Identify which cell holds the provided text, then report its [x, y] central coordinate. 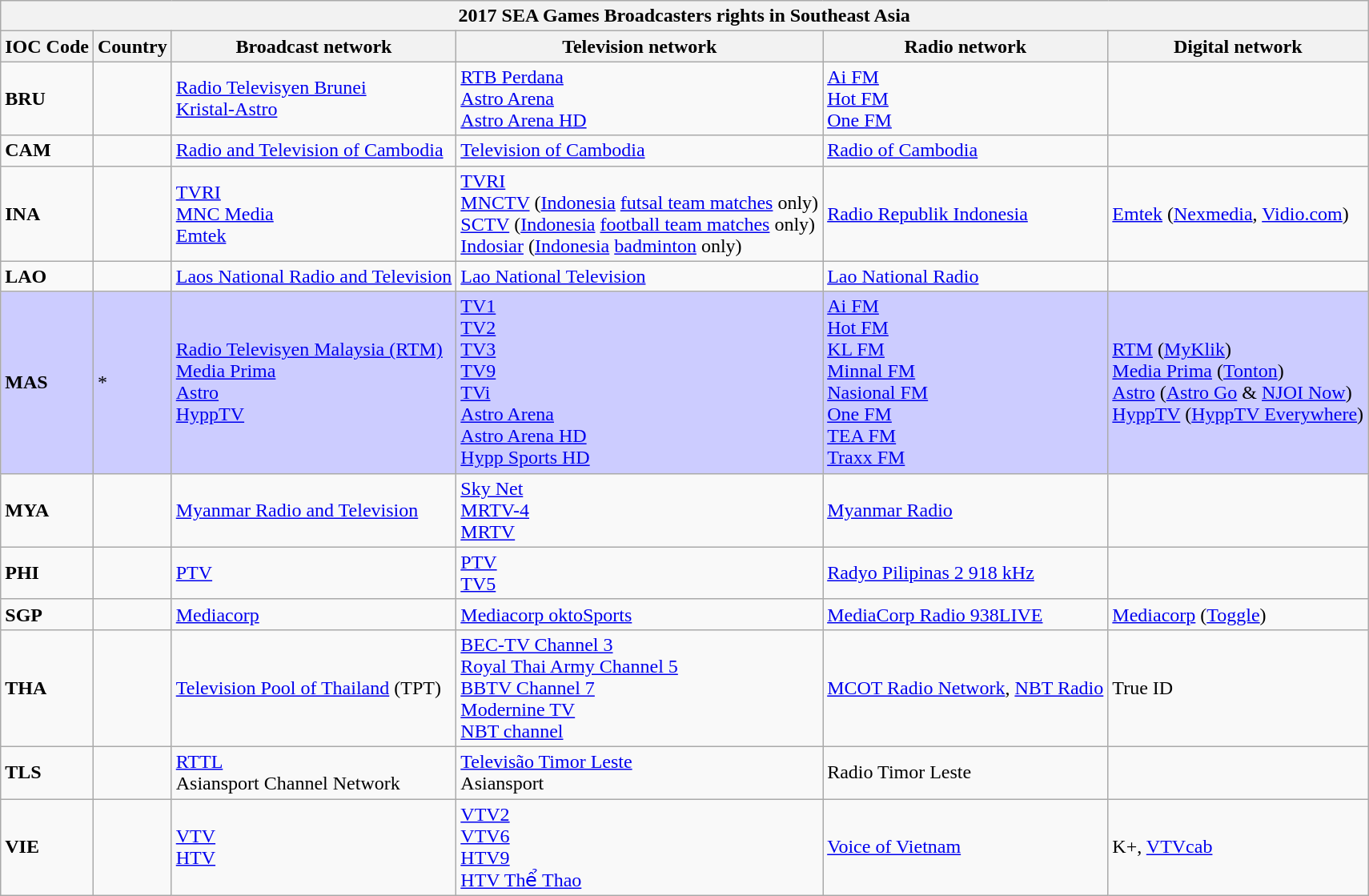
Radio network [966, 46]
CAM [47, 151]
Televisão Timor LesteAsiansport [640, 772]
PHI [47, 573]
INA [47, 213]
Radio of Cambodia [966, 151]
VIE [47, 847]
Broadcast network [314, 46]
PTV [314, 573]
TV1TV2TV3TV9TViAstro ArenaAstro Arena HDHypp Sports HD [640, 383]
Emtek (Nexmedia, Vidio.com) [1238, 213]
BRU [47, 98]
Radyo Pilipinas 2 918 kHz [966, 573]
Television network [640, 46]
Radio Televisyen BruneiKristal-Astro [314, 98]
VTVHTV [314, 847]
True ID [1238, 688]
TVRIMNCTV (Indonesia futsal team matches only)SCTV (Indonesia football team matches only)Indosiar (Indonesia badminton only) [640, 213]
Sky NetMRTV-4MRTV [640, 510]
TLS [47, 772]
Myanmar Radio and Television [314, 510]
Mediacorp (Toggle) [1238, 614]
RTM (MyKlik)Media Prima (Tonton)Astro (Astro Go & NJOI Now)HyppTV (HyppTV Everywhere) [1238, 383]
VTV2VTV6HTV9HTV Thể Thao [640, 847]
THA [47, 688]
* [132, 383]
Television of Cambodia [640, 151]
Radio Republik Indonesia [966, 213]
2017 SEA Games Broadcasters rights in Southeast Asia [684, 16]
LAO [47, 276]
Lao National Television [640, 276]
SGP [47, 614]
Country [132, 46]
Laos National Radio and Television [314, 276]
MCOT Radio Network, NBT Radio [966, 688]
MYA [47, 510]
Radio Timor Leste [966, 772]
Mediacorp oktoSports [640, 614]
Television Pool of Thailand (TPT) [314, 688]
Ai FMHot FMKL FMMinnal FMNasional FMOne FMTEA FMTraxx FM [966, 383]
K+, VTVcab [1238, 847]
Mediacorp [314, 614]
RTTLAsiansport Channel Network [314, 772]
Digital network [1238, 46]
Lao National Radio [966, 276]
Ai FMHot FMOne FM [966, 98]
Radio and Television of Cambodia [314, 151]
IOC Code [47, 46]
Myanmar Radio [966, 510]
Voice of Vietnam [966, 847]
TVRIMNC MediaEmtek [314, 213]
BEC-TV Channel 3Royal Thai Army Channel 5BBTV Channel 7Modernine TVNBT channel [640, 688]
MAS [47, 383]
PTVTV5 [640, 573]
Radio Televisyen Malaysia (RTM)Media PrimaAstroHyppTV [314, 383]
MediaCorp Radio 938LIVE [966, 614]
RTB PerdanaAstro ArenaAstro Arena HD [640, 98]
